Identify which cell holds the provided text, then report its (x, y) central coordinate. 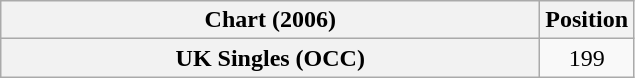
UK Singles (OCC) (270, 58)
Position (587, 20)
Chart (2006) (270, 20)
199 (587, 58)
